Identify which cell holds the provided text, then report its (x, y) central coordinate. 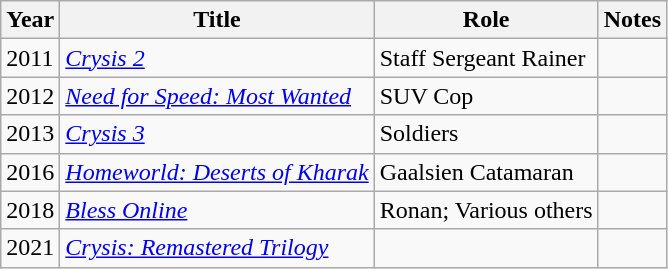
Crysis: Remastered Trilogy (217, 248)
2012 (30, 96)
SUV Cop (486, 96)
2016 (30, 172)
Notes (632, 20)
Soldiers (486, 134)
Staff Sergeant Rainer (486, 58)
Crysis 3 (217, 134)
2018 (30, 210)
Title (217, 20)
Homeworld: Deserts of Kharak (217, 172)
2021 (30, 248)
Gaalsien Catamaran (486, 172)
Year (30, 20)
Ronan; Various others (486, 210)
Need for Speed: Most Wanted (217, 96)
2013 (30, 134)
Crysis 2 (217, 58)
Bless Online (217, 210)
2011 (30, 58)
Role (486, 20)
